Find where the given text appears and provide that cell's center as (X, Y) coordinate. 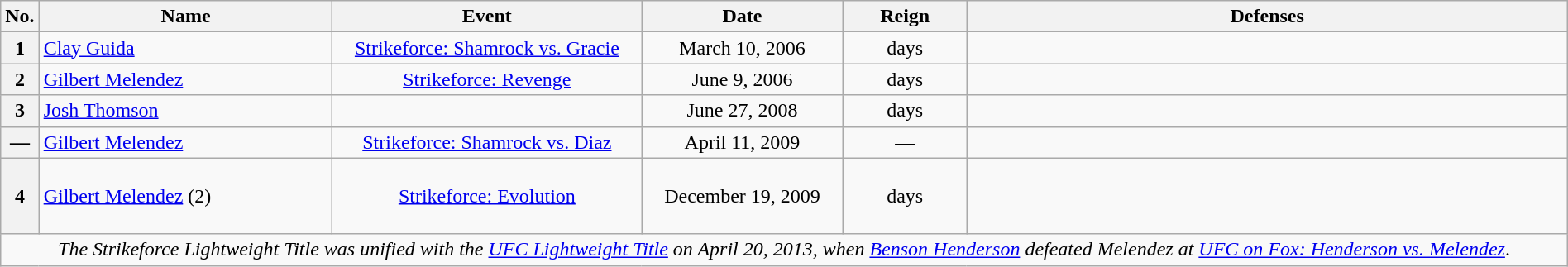
Date (743, 17)
June 27, 2008 (743, 111)
Strikeforce: Evolution (487, 196)
Defenses (1267, 17)
Strikeforce: Revenge (487, 79)
April 11, 2009 (743, 142)
2 (20, 79)
December 19, 2009 (743, 196)
Event (487, 17)
June 9, 2006 (743, 79)
Reign (905, 17)
1 (20, 48)
Josh Thomson (185, 111)
March 10, 2006 (743, 48)
Gilbert Melendez (2) (185, 196)
Strikeforce: Shamrock vs. Gracie (487, 48)
Clay Guida (185, 48)
Name (185, 17)
3 (20, 111)
4 (20, 196)
No. (20, 17)
Strikeforce: Shamrock vs. Diaz (487, 142)
